Locate the cell with the specified text and output its [X, Y] center coordinate. 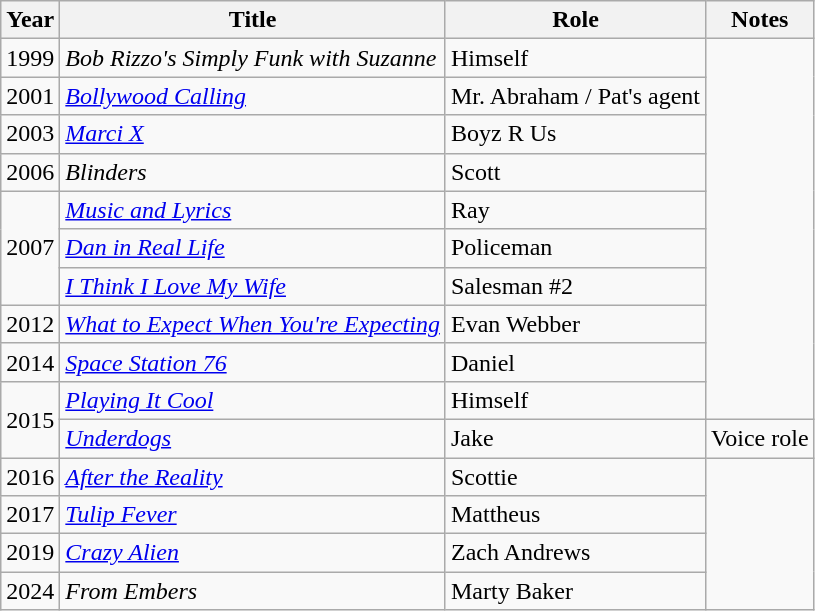
Blinders [253, 172]
2014 [30, 362]
Scott [575, 172]
Crazy Alien [253, 553]
1999 [30, 58]
Role [575, 20]
Ray [575, 210]
Year [30, 20]
Policeman [575, 248]
Zach Andrews [575, 553]
Daniel [575, 362]
What to Expect When You're Expecting [253, 324]
Dan in Real Life [253, 248]
Music and Lyrics [253, 210]
Jake [575, 438]
2024 [30, 591]
2019 [30, 553]
Mattheus [575, 515]
Notes [760, 20]
Underdogs [253, 438]
2007 [30, 248]
Evan Webber [575, 324]
Scottie [575, 477]
2006 [30, 172]
Boyz R Us [575, 134]
From Embers [253, 591]
I Think I Love My Wife [253, 286]
2016 [30, 477]
Bob Rizzo's Simply Funk with Suzanne [253, 58]
Tulip Fever [253, 515]
2017 [30, 515]
Mr. Abraham / Pat's agent [575, 96]
Marty Baker [575, 591]
Title [253, 20]
Salesman #2 [575, 286]
After the Reality [253, 477]
2015 [30, 419]
2001 [30, 96]
Playing It Cool [253, 400]
Space Station 76 [253, 362]
Bollywood Calling [253, 96]
Voice role [760, 438]
Marci X [253, 134]
2003 [30, 134]
2012 [30, 324]
